Locate the cell with the specified text and output its [x, y] center coordinate. 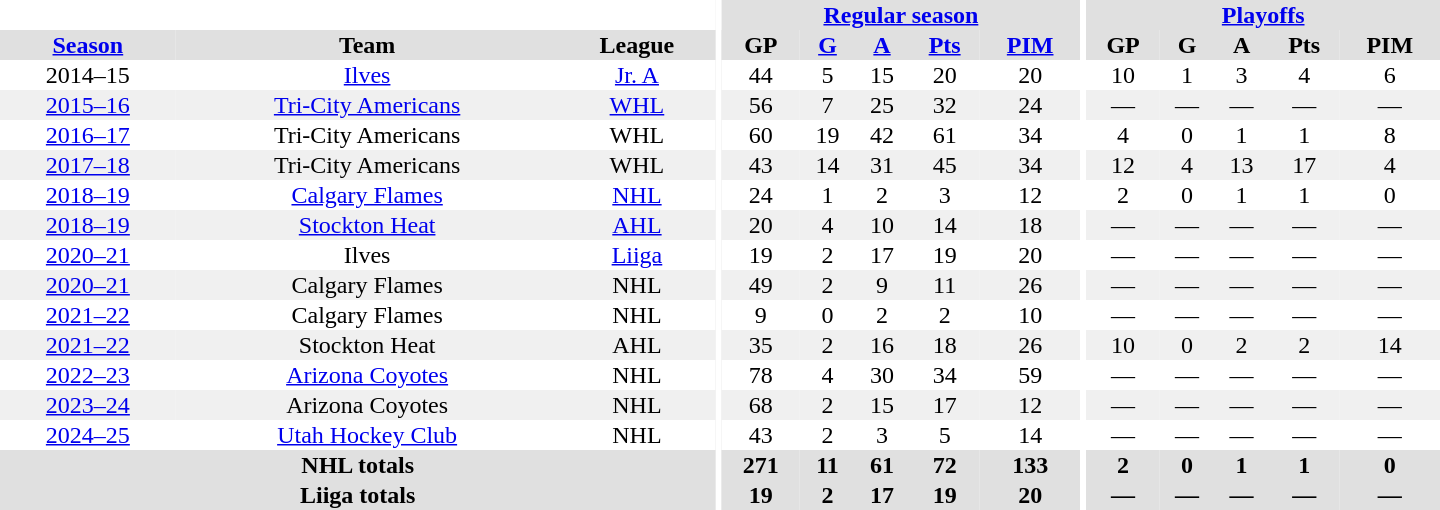
32 [944, 105]
2017–18 [88, 165]
Team [368, 45]
133 [1030, 465]
59 [1030, 375]
56 [760, 105]
Playoffs [1263, 15]
25 [882, 105]
Liiga [636, 255]
68 [760, 405]
8 [1390, 135]
2024–25 [88, 435]
16 [882, 345]
2023–24 [88, 405]
72 [944, 465]
Utah Hockey Club [368, 435]
2014–15 [88, 75]
7 [828, 105]
35 [760, 345]
Regular season [900, 15]
2015–16 [88, 105]
2016–17 [88, 135]
13 [1242, 165]
30 [882, 375]
42 [882, 135]
49 [760, 285]
44 [760, 75]
60 [760, 135]
Jr. A [636, 75]
271 [760, 465]
League [636, 45]
45 [944, 165]
Liiga totals [358, 495]
Season [88, 45]
6 [1390, 75]
31 [882, 165]
NHL totals [358, 465]
78 [760, 375]
2022–23 [88, 375]
